Identify which cell holds the provided text, then report its (X, Y) central coordinate. 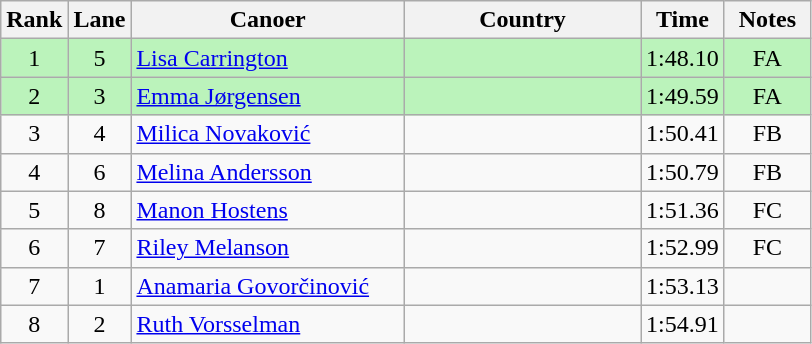
Lane (100, 20)
1:51.36 (683, 210)
1:50.79 (683, 172)
Emma Jørgensen (268, 96)
Melina Andersson (268, 172)
Ruth Vorsselman (268, 324)
Manon Hostens (268, 210)
Notes (767, 20)
Milica Novaković (268, 134)
1:49.59 (683, 96)
1:54.91 (683, 324)
1:52.99 (683, 248)
Lisa Carrington (268, 58)
Riley Melanson (268, 248)
1:50.41 (683, 134)
Anamaria Govorčinović (268, 286)
1:53.13 (683, 286)
Canoer (268, 20)
1:48.10 (683, 58)
Rank (34, 20)
Time (683, 20)
Country (522, 20)
